Extract the [X, Y] coordinate from the center of the cell holding the provided text.  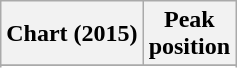
Peakposition [189, 34]
Chart (2015) [72, 34]
